Locate the cell with the specified text and output its [x, y] center coordinate. 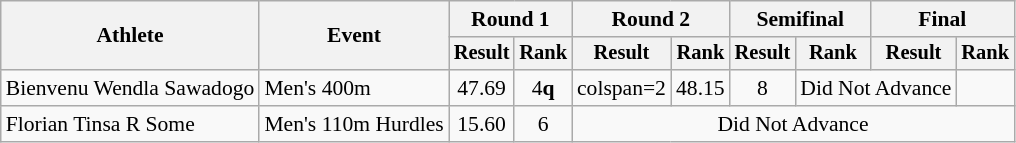
6 [543, 124]
Event [354, 36]
4q [543, 88]
47.69 [482, 88]
8 [763, 88]
Athlete [130, 36]
Round 2 [651, 19]
Final [942, 19]
15.60 [482, 124]
Men's 110m Hurdles [354, 124]
colspan=2 [622, 88]
Men's 400m [354, 88]
Semifinal [800, 19]
Florian Tinsa R Some [130, 124]
Bienvenu Wendla Sawadogo [130, 88]
48.15 [700, 88]
Round 1 [510, 19]
